Locate the cell with the specified text and output its (x, y) center coordinate. 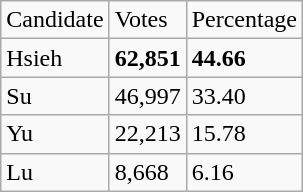
Votes (148, 20)
8,668 (148, 172)
44.66 (244, 58)
Su (55, 96)
22,213 (148, 134)
Lu (55, 172)
Percentage (244, 20)
Candidate (55, 20)
Hsieh (55, 58)
62,851 (148, 58)
Yu (55, 134)
6.16 (244, 172)
15.78 (244, 134)
33.40 (244, 96)
46,997 (148, 96)
